Determine the (X, Y) coordinate at the center of the cell enclosing the given text.  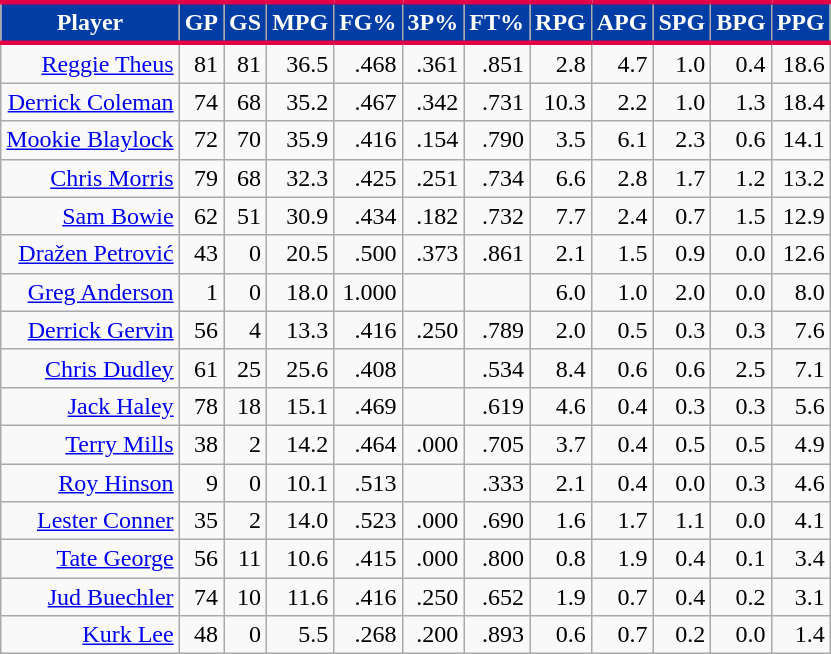
12.6 (800, 254)
32.3 (300, 178)
20.5 (300, 254)
4.1 (800, 521)
Jud Buechler (90, 597)
.790 (497, 140)
.652 (497, 597)
.500 (368, 254)
FT% (497, 22)
18.4 (800, 102)
Reggie Theus (90, 63)
.705 (497, 444)
Derrick Coleman (90, 102)
.690 (497, 521)
Roy Hinson (90, 483)
.851 (497, 63)
12.9 (800, 216)
.469 (368, 406)
Terry Mills (90, 444)
7.6 (800, 330)
13.3 (300, 330)
2.3 (682, 140)
10 (246, 597)
Tate George (90, 559)
5.6 (800, 406)
.468 (368, 63)
.619 (497, 406)
Kurk Lee (90, 635)
0.1 (741, 559)
18.0 (300, 292)
.373 (433, 254)
Dražen Petrović (90, 254)
.342 (433, 102)
SPG (682, 22)
Mookie Blaylock (90, 140)
1.4 (800, 635)
36.5 (300, 63)
10.1 (300, 483)
.434 (368, 216)
3P% (433, 22)
2.4 (622, 216)
3.5 (561, 140)
35 (201, 521)
61 (201, 368)
.425 (368, 178)
18.6 (800, 63)
2.2 (622, 102)
70 (246, 140)
.731 (497, 102)
11.6 (300, 597)
Sam Bowie (90, 216)
.333 (497, 483)
4.7 (622, 63)
48 (201, 635)
8.4 (561, 368)
35.2 (300, 102)
25 (246, 368)
72 (201, 140)
3.1 (800, 597)
7.1 (800, 368)
78 (201, 406)
13.2 (800, 178)
.893 (497, 635)
Player (90, 22)
.467 (368, 102)
6.6 (561, 178)
15.1 (300, 406)
.182 (433, 216)
62 (201, 216)
30.9 (300, 216)
2.5 (741, 368)
4 (246, 330)
10.3 (561, 102)
43 (201, 254)
1.6 (561, 521)
Greg Anderson (90, 292)
MPG (300, 22)
Lester Conner (90, 521)
79 (201, 178)
6.0 (561, 292)
6.1 (622, 140)
.734 (497, 178)
.268 (368, 635)
3.4 (800, 559)
.800 (497, 559)
GP (201, 22)
.415 (368, 559)
PPG (800, 22)
.861 (497, 254)
7.7 (561, 216)
.154 (433, 140)
.789 (497, 330)
.732 (497, 216)
.361 (433, 63)
FG% (368, 22)
1.3 (741, 102)
51 (246, 216)
11 (246, 559)
.251 (433, 178)
.408 (368, 368)
.464 (368, 444)
9 (201, 483)
GS (246, 22)
1.1 (682, 521)
1.2 (741, 178)
Jack Haley (90, 406)
35.9 (300, 140)
10.6 (300, 559)
38 (201, 444)
14.1 (800, 140)
14.0 (300, 521)
.534 (497, 368)
Derrick Gervin (90, 330)
1.000 (368, 292)
.513 (368, 483)
Chris Dudley (90, 368)
.523 (368, 521)
8.0 (800, 292)
18 (246, 406)
3.7 (561, 444)
BPG (741, 22)
.200 (433, 635)
14.2 (300, 444)
Chris Morris (90, 178)
5.5 (300, 635)
1 (201, 292)
0.9 (682, 254)
APG (622, 22)
4.9 (800, 444)
0.8 (561, 559)
25.6 (300, 368)
RPG (561, 22)
